For the text-containing cell, return its midpoint in [X, Y] coordinate format. 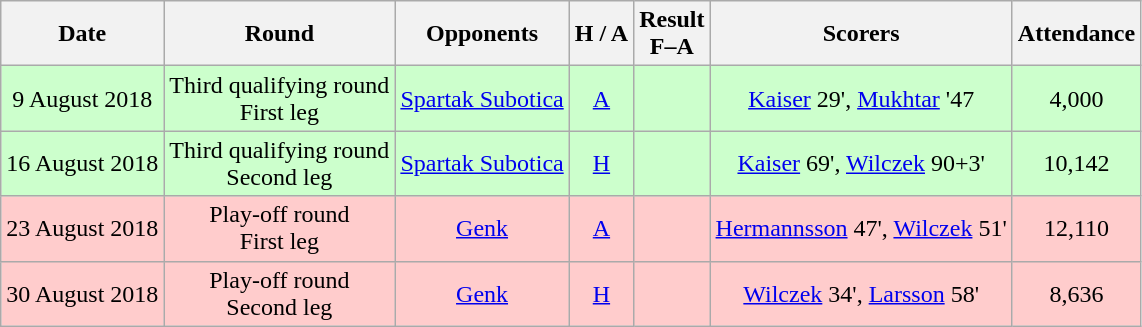
23 August 2018 [82, 228]
Date [82, 34]
16 August 2018 [82, 164]
Scorers [861, 34]
30 August 2018 [82, 294]
Third qualifying roundSecond leg [280, 164]
10,142 [1076, 164]
H / A [601, 34]
Kaiser 69', Wilczek 90+3' [861, 164]
4,000 [1076, 98]
Hermannsson 47', Wilczek 51' [861, 228]
Round [280, 34]
Third qualifying roundFirst leg [280, 98]
12,110 [1076, 228]
8,636 [1076, 294]
Wilczek 34', Larsson 58' [861, 294]
Opponents [482, 34]
Kaiser 29', Mukhtar '47 [861, 98]
Play-off roundSecond leg [280, 294]
ResultF–A [672, 34]
Attendance [1076, 34]
9 August 2018 [82, 98]
Play-off roundFirst leg [280, 228]
